Locate the cell with the specified text and output its [X, Y] center coordinate. 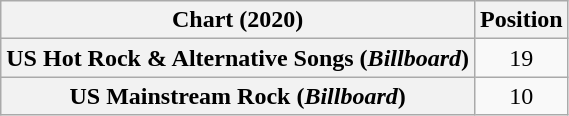
Chart (2020) [238, 20]
Position [521, 20]
US Mainstream Rock (Billboard) [238, 96]
19 [521, 58]
10 [521, 96]
US Hot Rock & Alternative Songs (Billboard) [238, 58]
